Detect which cell encompasses the target text, then output its [x, y] center coordinate. 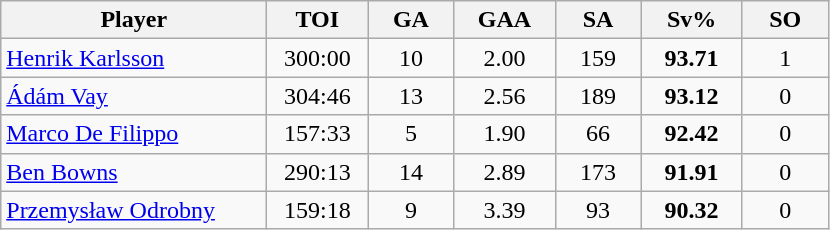
300:00 [318, 58]
Henrik Karlsson [134, 58]
Ben Bowns [134, 172]
157:33 [318, 134]
5 [411, 134]
Przemysław Odrobny [134, 210]
1.90 [504, 134]
GA [411, 20]
66 [598, 134]
92.42 [692, 134]
290:13 [318, 172]
91.91 [692, 172]
SO [785, 20]
TOI [318, 20]
93.12 [692, 96]
159:18 [318, 210]
Player [134, 20]
Sv% [692, 20]
2.00 [504, 58]
173 [598, 172]
93 [598, 210]
90.32 [692, 210]
GAA [504, 20]
10 [411, 58]
14 [411, 172]
1 [785, 58]
304:46 [318, 96]
93.71 [692, 58]
Marco De Filippo [134, 134]
189 [598, 96]
2.89 [504, 172]
13 [411, 96]
SA [598, 20]
159 [598, 58]
2.56 [504, 96]
9 [411, 210]
Ádám Vay [134, 96]
3.39 [504, 210]
